Provide the (x, y) coordinate of the cell's center where the given text is located.  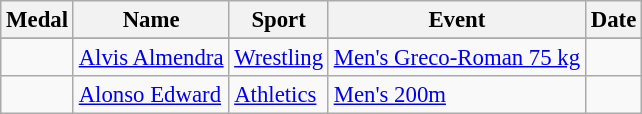
Alvis Almendra (151, 58)
Date (613, 20)
Name (151, 20)
Medal (38, 20)
Wrestling (279, 58)
Alonso Edward (151, 95)
Athletics (279, 95)
Men's 200m (456, 95)
Men's Greco-Roman 75 kg (456, 58)
Event (456, 20)
Sport (279, 20)
